Scan for the cell matching the given text and deliver its (X, Y) coordinate at center. 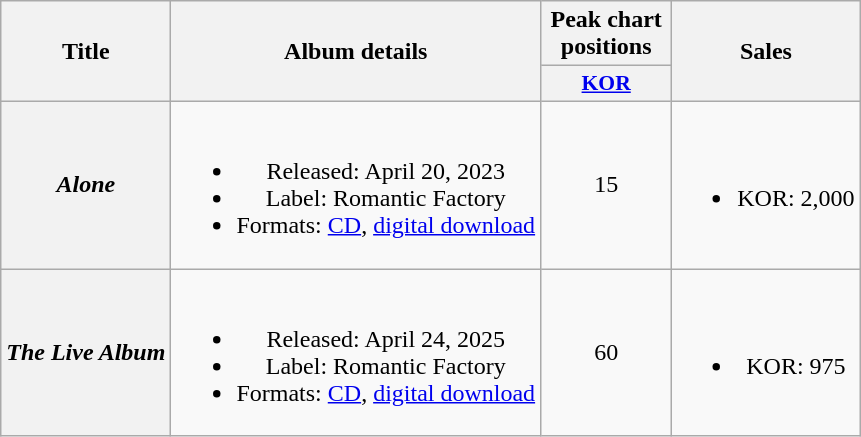
60 (606, 352)
KOR: 975 (766, 352)
Sales (766, 52)
The Live Album (86, 352)
KOR: 2,000 (766, 184)
Alone (86, 184)
KOR (606, 84)
Title (86, 52)
15 (606, 184)
Album details (356, 52)
Released: April 24, 2025Label: Romantic FactoryFormats: CD, digital download (356, 352)
Peak chart positions (606, 34)
Released: April 20, 2023Label: Romantic FactoryFormats: CD, digital download (356, 184)
